Locate the cell with the specified text and output its [x, y] center coordinate. 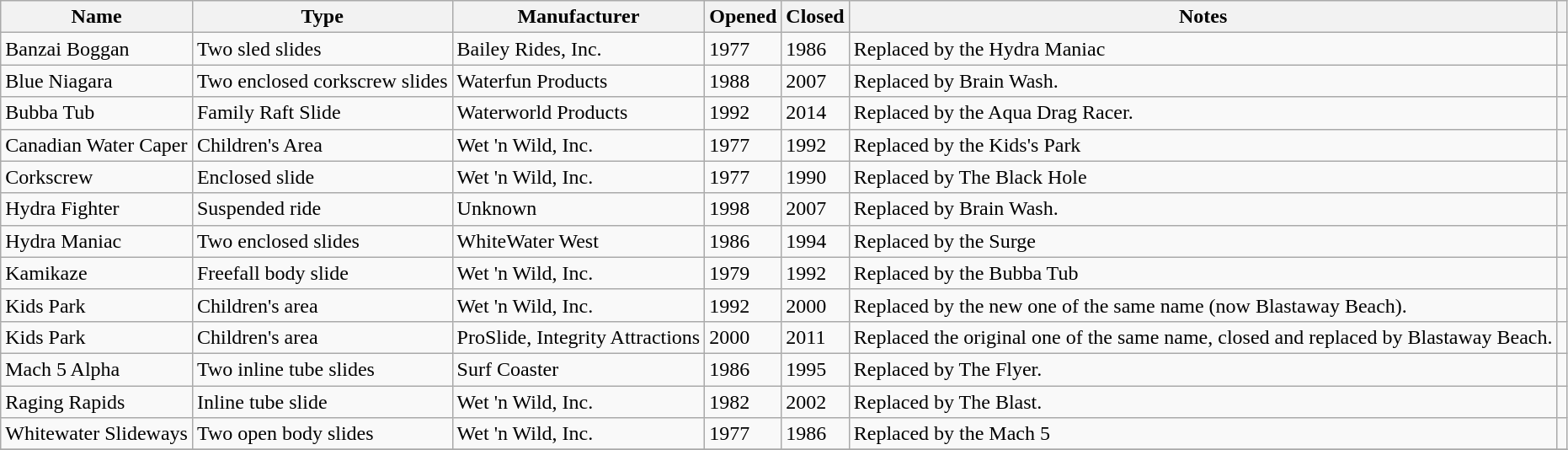
Replaced by The Flyer. [1203, 369]
Kamikaze [97, 273]
1982 [743, 402]
Suspended ride [322, 209]
Replaced by the Surge [1203, 241]
2002 [815, 402]
2014 [815, 113]
Canadian Water Caper [97, 145]
Type [322, 17]
Children's Area [322, 145]
1990 [815, 177]
Notes [1203, 17]
Replaced the original one of the same name, closed and replaced by Blastaway Beach. [1203, 337]
Mach 5 Alpha [97, 369]
Replaced by The Blast. [1203, 402]
Waterfun Products [579, 81]
Hydra Fighter [97, 209]
Raging Rapids [97, 402]
Banzai Boggan [97, 49]
ProSlide, Integrity Attractions [579, 337]
2011 [815, 337]
Two sled slides [322, 49]
Corkscrew [97, 177]
Two enclosed corkscrew slides [322, 81]
Whitewater Slideways [97, 434]
Unknown [579, 209]
Inline tube slide [322, 402]
Waterworld Products [579, 113]
Replaced by the Kids's Park [1203, 145]
Replaced by The Black Hole [1203, 177]
1994 [815, 241]
Opened [743, 17]
1998 [743, 209]
Replaced by the Hydra Maniac [1203, 49]
Replaced by the Aqua Drag Racer. [1203, 113]
Bubba Tub [97, 113]
Bailey Rides, Inc. [579, 49]
Two open body slides [322, 434]
Replaced by the Mach 5 [1203, 434]
1995 [815, 369]
1979 [743, 273]
Replaced by the Bubba Tub [1203, 273]
Replaced by the new one of the same name (now Blastaway Beach). [1203, 305]
Enclosed slide [322, 177]
WhiteWater West [579, 241]
Two inline tube slides [322, 369]
Closed [815, 17]
Name [97, 17]
Manufacturer [579, 17]
Freefall body slide [322, 273]
Family Raft Slide [322, 113]
Blue Niagara [97, 81]
Surf Coaster [579, 369]
1988 [743, 81]
Hydra Maniac [97, 241]
Two enclosed slides [322, 241]
